Identify which cell holds the provided text, then report its [X, Y] central coordinate. 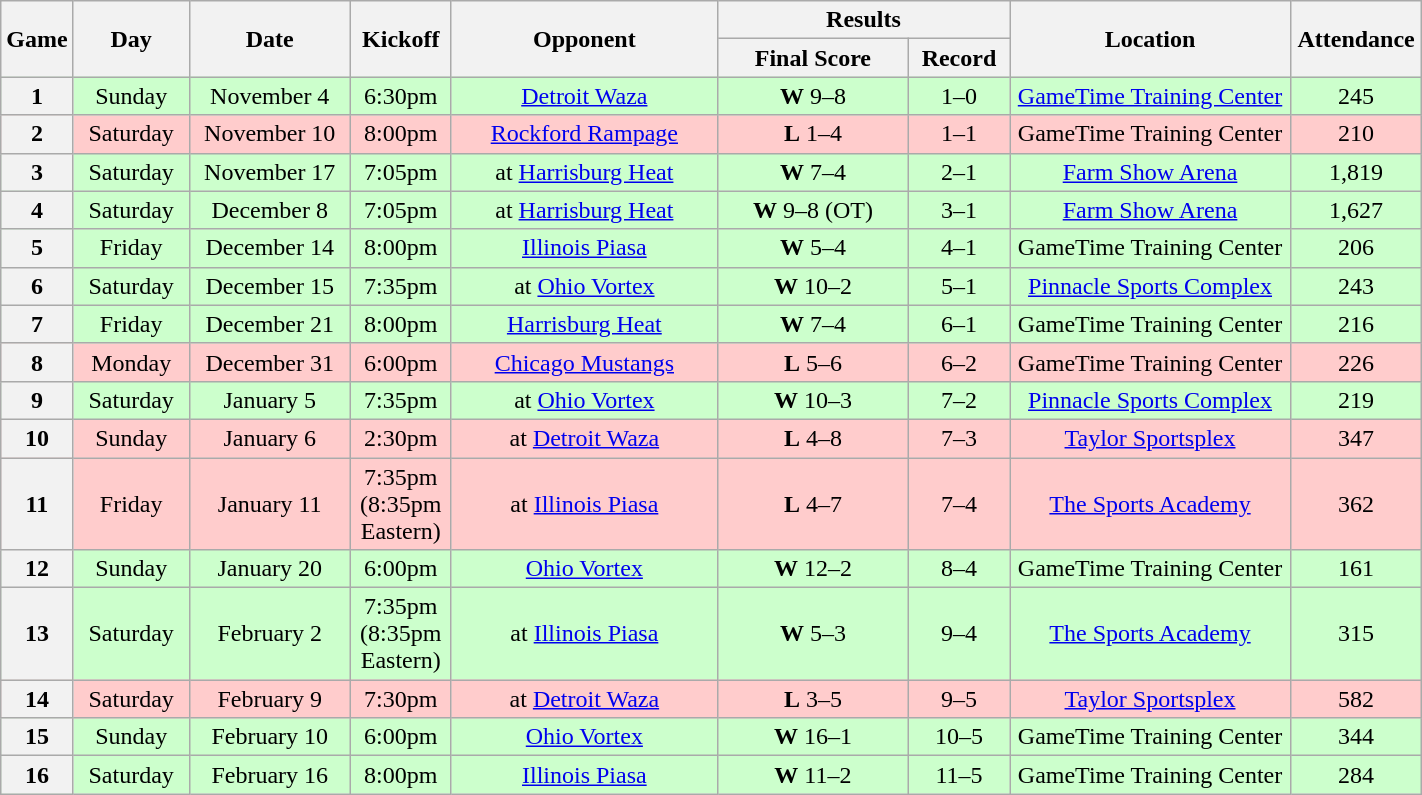
W 10–3 [812, 400]
1–0 [958, 96]
9 [37, 400]
Results [863, 20]
January 20 [270, 569]
January 6 [270, 438]
Location [1150, 39]
14 [37, 699]
W 9–8 [812, 96]
161 [1356, 569]
2–1 [958, 172]
4 [37, 210]
W 5–4 [812, 248]
347 [1356, 438]
November 4 [270, 96]
November 17 [270, 172]
Chicago Mustangs [584, 362]
Monday [131, 362]
6 [37, 286]
January 5 [270, 400]
9–5 [958, 699]
1–1 [958, 134]
W 5–3 [812, 634]
Attendance [1356, 39]
W 16–1 [812, 737]
L 3–5 [812, 699]
L 5–6 [812, 362]
7–4 [958, 504]
13 [37, 634]
6–2 [958, 362]
8 [37, 362]
December 15 [270, 286]
Opponent [584, 39]
Harrisburg Heat [584, 324]
3 [37, 172]
15 [37, 737]
3–1 [958, 210]
February 16 [270, 775]
January 11 [270, 504]
4–1 [958, 248]
582 [1356, 699]
243 [1356, 286]
2 [37, 134]
February 9 [270, 699]
Kickoff [400, 39]
16 [37, 775]
344 [1356, 737]
5–1 [958, 286]
6:30pm [400, 96]
7:30pm [400, 699]
Game [37, 39]
Final Score [812, 58]
November 10 [270, 134]
December 14 [270, 248]
206 [1356, 248]
Day [131, 39]
Record [958, 58]
February 2 [270, 634]
W 12–2 [812, 569]
226 [1356, 362]
W 11–2 [812, 775]
216 [1356, 324]
1,627 [1356, 210]
2:30pm [400, 438]
10–5 [958, 737]
7–3 [958, 438]
W 9–8 (OT) [812, 210]
245 [1356, 96]
11 [37, 504]
December 31 [270, 362]
L 1–4 [812, 134]
12 [37, 569]
L 4–8 [812, 438]
Detroit Waza [584, 96]
11–5 [958, 775]
315 [1356, 634]
Date [270, 39]
10 [37, 438]
Rockford Rampage [584, 134]
December 8 [270, 210]
1,819 [1356, 172]
L 4–7 [812, 504]
7 [37, 324]
8–4 [958, 569]
W 10–2 [812, 286]
284 [1356, 775]
6–1 [958, 324]
February 10 [270, 737]
5 [37, 248]
362 [1356, 504]
7–2 [958, 400]
210 [1356, 134]
9–4 [958, 634]
219 [1356, 400]
December 21 [270, 324]
1 [37, 96]
